Output the (X, Y) coordinate of the center of the cell containing the given text.  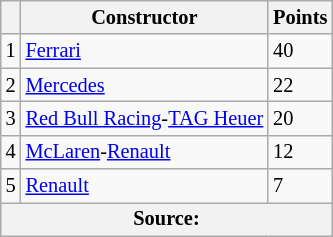
2 (11, 85)
Mercedes (145, 85)
12 (300, 152)
Constructor (145, 17)
McLaren-Renault (145, 152)
3 (11, 118)
Renault (145, 186)
5 (11, 186)
Source: (167, 219)
20 (300, 118)
Ferrari (145, 51)
1 (11, 51)
22 (300, 85)
4 (11, 152)
Points (300, 17)
7 (300, 186)
Red Bull Racing-TAG Heuer (145, 118)
40 (300, 51)
